From the cell containing the given text, extract its center point as [x, y] coordinate. 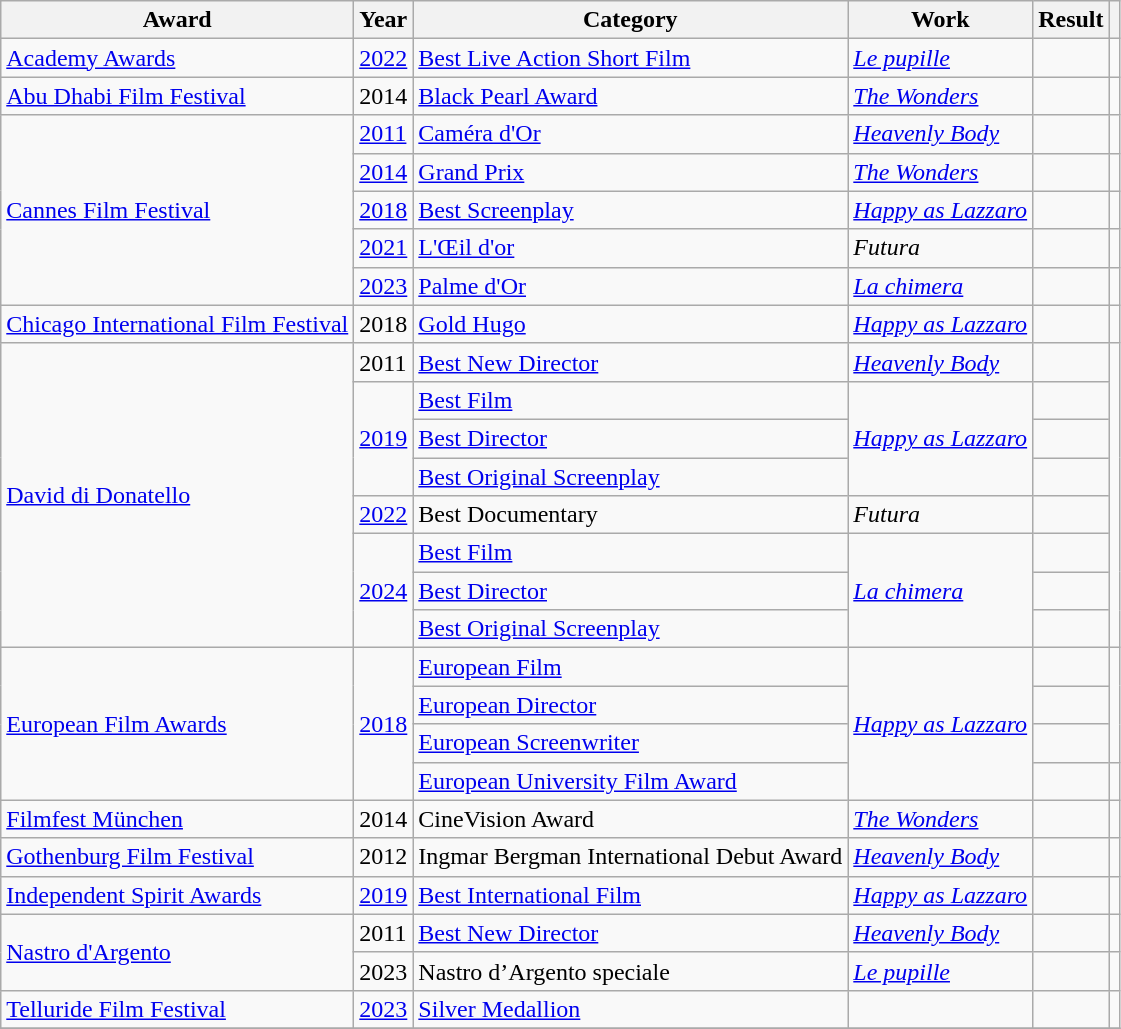
Caméra d'Or [630, 134]
Academy Awards [178, 58]
European Screenwriter [630, 743]
Best Screenplay [630, 210]
Gold Hugo [630, 324]
Work [940, 20]
Silver Medallion [630, 1009]
2012 [384, 857]
Black Pearl Award [630, 96]
Palme d'Or [630, 286]
Award [178, 20]
2021 [384, 248]
L'Œil d'or [630, 248]
Result [1071, 20]
Cannes Film Festival [178, 210]
Nastro d’Argento speciale [630, 971]
Gothenburg Film Festival [178, 857]
European Film Awards [178, 724]
Abu Dhabi Film Festival [178, 96]
Ingmar Bergman International Debut Award [630, 857]
Independent Spirit Awards [178, 895]
Best International Film [630, 895]
European University Film Award [630, 781]
Chicago International Film Festival [178, 324]
Telluride Film Festival [178, 1009]
Filmfest München [178, 819]
European Director [630, 705]
2024 [384, 591]
Best Documentary [630, 515]
Year [384, 20]
Category [630, 20]
David di Donatello [178, 495]
Nastro d'Argento [178, 952]
Best Live Action Short Film [630, 58]
Grand Prix [630, 172]
CineVision Award [630, 819]
European Film [630, 667]
